Search for the cell housing the specified text and yield its [X, Y] center coordinate. 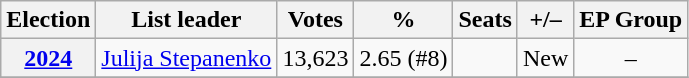
– [631, 58]
Julija Stepanenko [186, 58]
Election [48, 20]
EP Group [631, 20]
+/– [545, 20]
% [404, 20]
List leader [186, 20]
Seats [485, 20]
New [545, 58]
2024 [48, 58]
2.65 (#8) [404, 58]
13,623 [316, 58]
Votes [316, 20]
